Determine the (X, Y) coordinate at the center of the cell enclosing the given text.  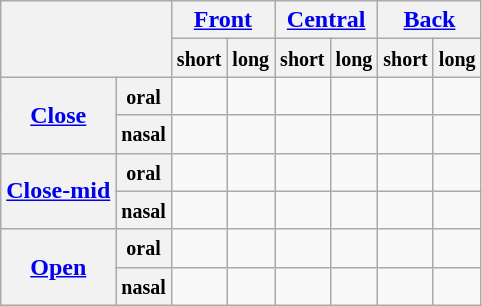
Close-mid (58, 191)
Open (58, 267)
Close (58, 115)
Central (326, 20)
Front (222, 20)
Back (430, 20)
